Output the [x, y] coordinate of the center of the cell containing the given text.  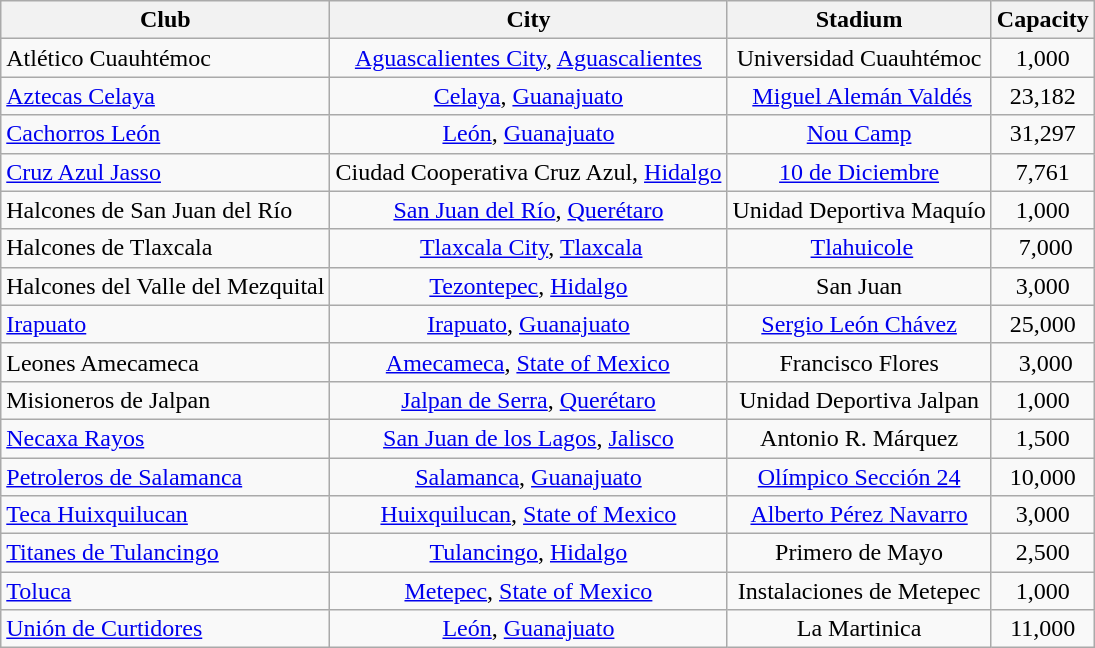
Cachorros León [166, 134]
Ciudad Cooperativa Cruz Azul, Hidalgo [528, 172]
San Juan [859, 286]
Antonio R. Márquez [859, 438]
Toluca [166, 591]
Leones Amecameca [166, 362]
Petroleros de Salamanca [166, 477]
Irapuato, Guanajuato [528, 324]
Halcones de Tlaxcala [166, 248]
La Martinica [859, 629]
Tezontepec, Hidalgo [528, 286]
Tlaxcala City, Tlaxcala [528, 248]
Stadium [859, 20]
25,000 [1042, 324]
Aguascalientes City, Aguascalientes [528, 58]
Huixquilucan, State of Mexico [528, 515]
7,761 [1042, 172]
San Juan de los Lagos, Jalisco [528, 438]
1,500 [1042, 438]
Capacity [1042, 20]
Primero de Mayo [859, 553]
Teca Huixquilucan [166, 515]
Sergio León Chávez [859, 324]
Celaya, Guanajuato [528, 96]
Irapuato [166, 324]
San Juan del Río, Querétaro [528, 210]
11,000 [1042, 629]
Metepec, State of Mexico [528, 591]
Cruz Azul Jasso [166, 172]
Alberto Pérez Navarro [859, 515]
Olímpico Sección 24 [859, 477]
7,000 [1042, 248]
Nou Camp [859, 134]
2,500 [1042, 553]
10 de Diciembre [859, 172]
Amecameca, State of Mexico [528, 362]
Atlético Cuauhtémoc [166, 58]
Misioneros de Jalpan [166, 400]
Halcones del Valle del Mezquital [166, 286]
31,297 [1042, 134]
Tlahuicole [859, 248]
Aztecas Celaya [166, 96]
23,182 [1042, 96]
Unión de Curtidores [166, 629]
Club [166, 20]
Francisco Flores [859, 362]
Necaxa Rayos [166, 438]
Instalaciones de Metepec [859, 591]
Universidad Cuauhtémoc [859, 58]
Unidad Deportiva Jalpan [859, 400]
Tulancingo, Hidalgo [528, 553]
Salamanca, Guanajuato [528, 477]
Miguel Alemán Valdés [859, 96]
Halcones de San Juan del Río [166, 210]
City [528, 20]
Jalpan de Serra, Querétaro [528, 400]
Titanes de Tulancingo [166, 553]
10,000 [1042, 477]
Unidad Deportiva Maquío [859, 210]
